Find where the given text appears and provide that cell's center as (x, y) coordinate. 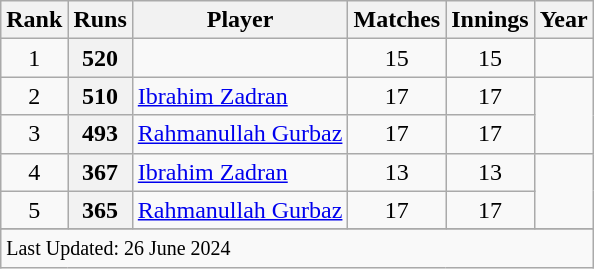
3 (34, 134)
493 (100, 134)
1 (34, 58)
367 (100, 172)
365 (100, 210)
4 (34, 172)
Player (240, 20)
5 (34, 210)
2 (34, 96)
510 (100, 96)
Matches (397, 20)
Year (564, 20)
Last Updated: 26 June 2024 (297, 248)
Innings (490, 20)
Runs (100, 20)
Rank (34, 20)
520 (100, 58)
